Scan for the cell matching the given text and deliver its [X, Y] coordinate at center. 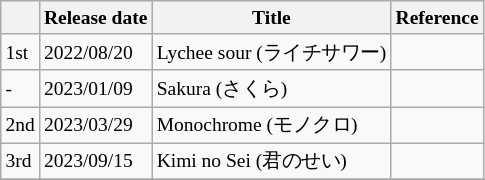
- [20, 88]
Title [272, 18]
2023/09/15 [96, 161]
Release date [96, 18]
Lychee sour (ライチサワー) [272, 52]
2nd [20, 125]
Kimi no Sei (君のせい) [272, 161]
2022/08/20 [96, 52]
Sakura (さくら) [272, 88]
2023/01/09 [96, 88]
3rd [20, 161]
1st [20, 52]
Monochrome (モノクロ) [272, 125]
Reference [437, 18]
2023/03/29 [96, 125]
